Detect which cell encompasses the target text, then output its [x, y] center coordinate. 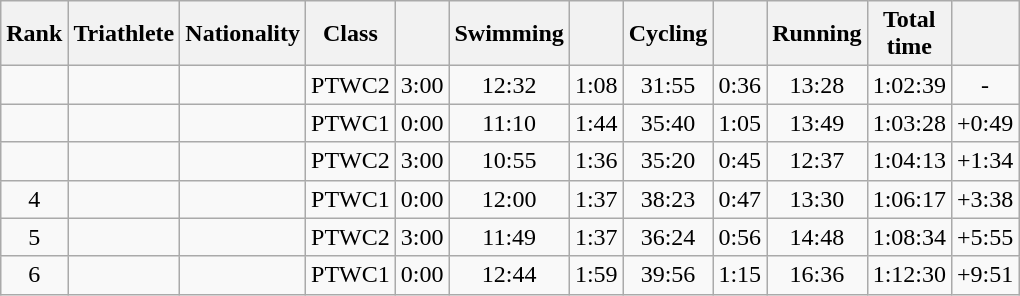
39:56 [668, 275]
35:20 [668, 161]
+5:55 [984, 237]
1:05 [740, 123]
13:30 [817, 199]
Nationality [243, 34]
36:24 [668, 237]
16:36 [817, 275]
13:49 [817, 123]
Triathlete [124, 34]
Cycling [668, 34]
12:00 [509, 199]
+9:51 [984, 275]
10:55 [509, 161]
Running [817, 34]
+3:38 [984, 199]
Rank [34, 34]
1:06:17 [909, 199]
12:44 [509, 275]
Swimming [509, 34]
1:15 [740, 275]
+0:49 [984, 123]
1:04:13 [909, 161]
35:40 [668, 123]
31:55 [668, 85]
1:03:28 [909, 123]
14:48 [817, 237]
13:28 [817, 85]
0:47 [740, 199]
1:36 [596, 161]
1:12:30 [909, 275]
- [984, 85]
12:32 [509, 85]
6 [34, 275]
12:37 [817, 161]
0:56 [740, 237]
Class [351, 34]
1:08 [596, 85]
38:23 [668, 199]
11:10 [509, 123]
1:08:34 [909, 237]
5 [34, 237]
11:49 [509, 237]
1:44 [596, 123]
Totaltime [909, 34]
1:02:39 [909, 85]
0:45 [740, 161]
1:59 [596, 275]
4 [34, 199]
0:36 [740, 85]
+1:34 [984, 161]
